Pinpoint the cell where the given text exists, returning its [x, y] midpoint coordinate. 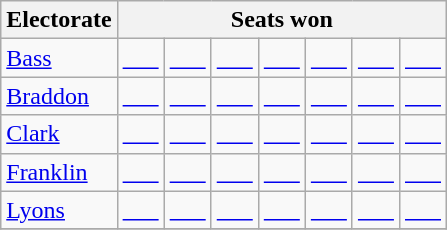
Franklin [59, 172]
Braddon [59, 96]
Electorate [59, 20]
Lyons [59, 210]
Seats won [282, 20]
Clark [59, 134]
Bass [59, 58]
